Extract the [X, Y] coordinate from the center of the cell holding the provided text.  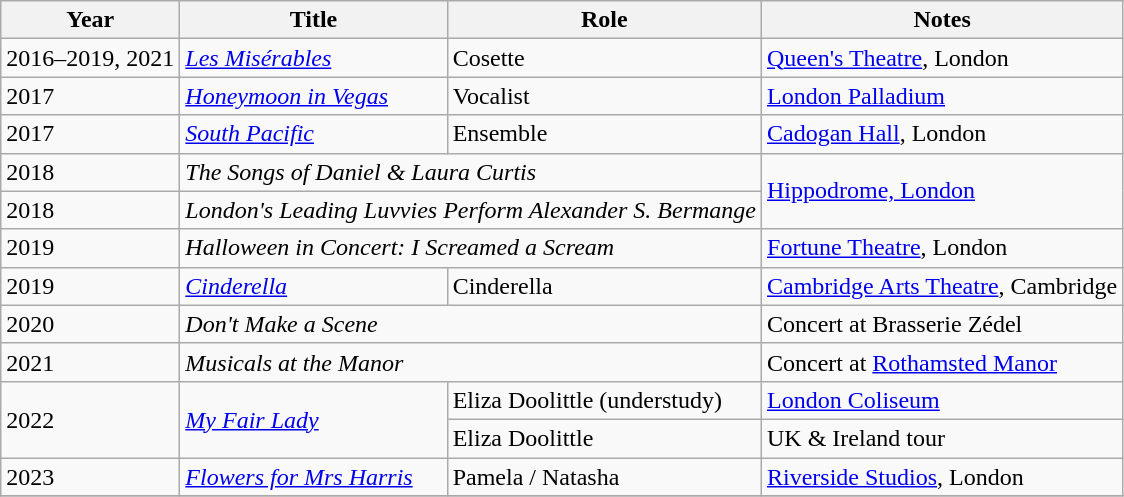
Concert at Rothamsted Manor [942, 362]
Flowers for Mrs Harris [314, 477]
Fortune Theatre, London [942, 248]
2020 [90, 324]
The Songs of Daniel & Laura Curtis [471, 172]
UK & Ireland tour [942, 438]
Pamela / Natasha [604, 477]
2023 [90, 477]
Cambridge Arts Theatre, Cambridge [942, 286]
2016–2019, 2021 [90, 58]
Halloween in Concert: I Screamed a Scream [471, 248]
Title [314, 20]
2021 [90, 362]
Honeymoon in Vegas [314, 96]
Hippodrome, London [942, 191]
Concert at Brasserie Zédel [942, 324]
Les Misérables [314, 58]
2022 [90, 419]
Notes [942, 20]
Don't Make a Scene [471, 324]
South Pacific [314, 134]
London Palladium [942, 96]
Riverside Studios, London [942, 477]
Role [604, 20]
Year [90, 20]
London's Leading Luvvies Perform Alexander S. Bermange [471, 210]
My Fair Lady [314, 419]
Ensemble [604, 134]
Musicals at the Manor [471, 362]
Eliza Doolittle [604, 438]
Cadogan Hall, London [942, 134]
Cosette [604, 58]
Queen's Theatre, London [942, 58]
London Coliseum [942, 400]
Vocalist [604, 96]
Eliza Doolittle (understudy) [604, 400]
